Pinpoint the cell where the given text exists, returning its (X, Y) midpoint coordinate. 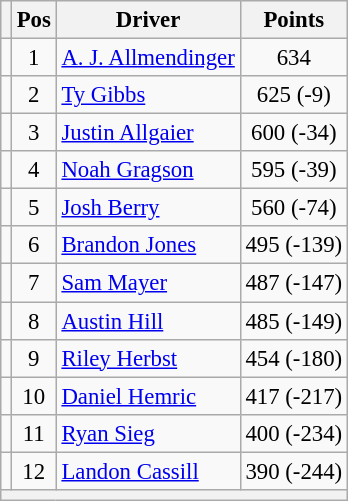
Ryan Sieg (148, 433)
Justin Allgaier (148, 133)
485 (-149) (294, 321)
Josh Berry (148, 208)
2 (34, 95)
8 (34, 321)
4 (34, 170)
11 (34, 433)
487 (-147) (294, 283)
7 (34, 283)
10 (34, 396)
625 (-9) (294, 95)
Noah Gragson (148, 170)
5 (34, 208)
634 (294, 58)
Pos (34, 20)
390 (-244) (294, 471)
Driver (148, 20)
600 (-34) (294, 133)
Ty Gibbs (148, 95)
3 (34, 133)
495 (-139) (294, 245)
9 (34, 358)
560 (-74) (294, 208)
Riley Herbst (148, 358)
454 (-180) (294, 358)
Landon Cassill (148, 471)
595 (-39) (294, 170)
417 (-217) (294, 396)
12 (34, 471)
Austin Hill (148, 321)
400 (-234) (294, 433)
Sam Mayer (148, 283)
1 (34, 58)
Points (294, 20)
Daniel Hemric (148, 396)
A. J. Allmendinger (148, 58)
6 (34, 245)
Brandon Jones (148, 245)
